From the cell containing the given text, extract its center point as [X, Y] coordinate. 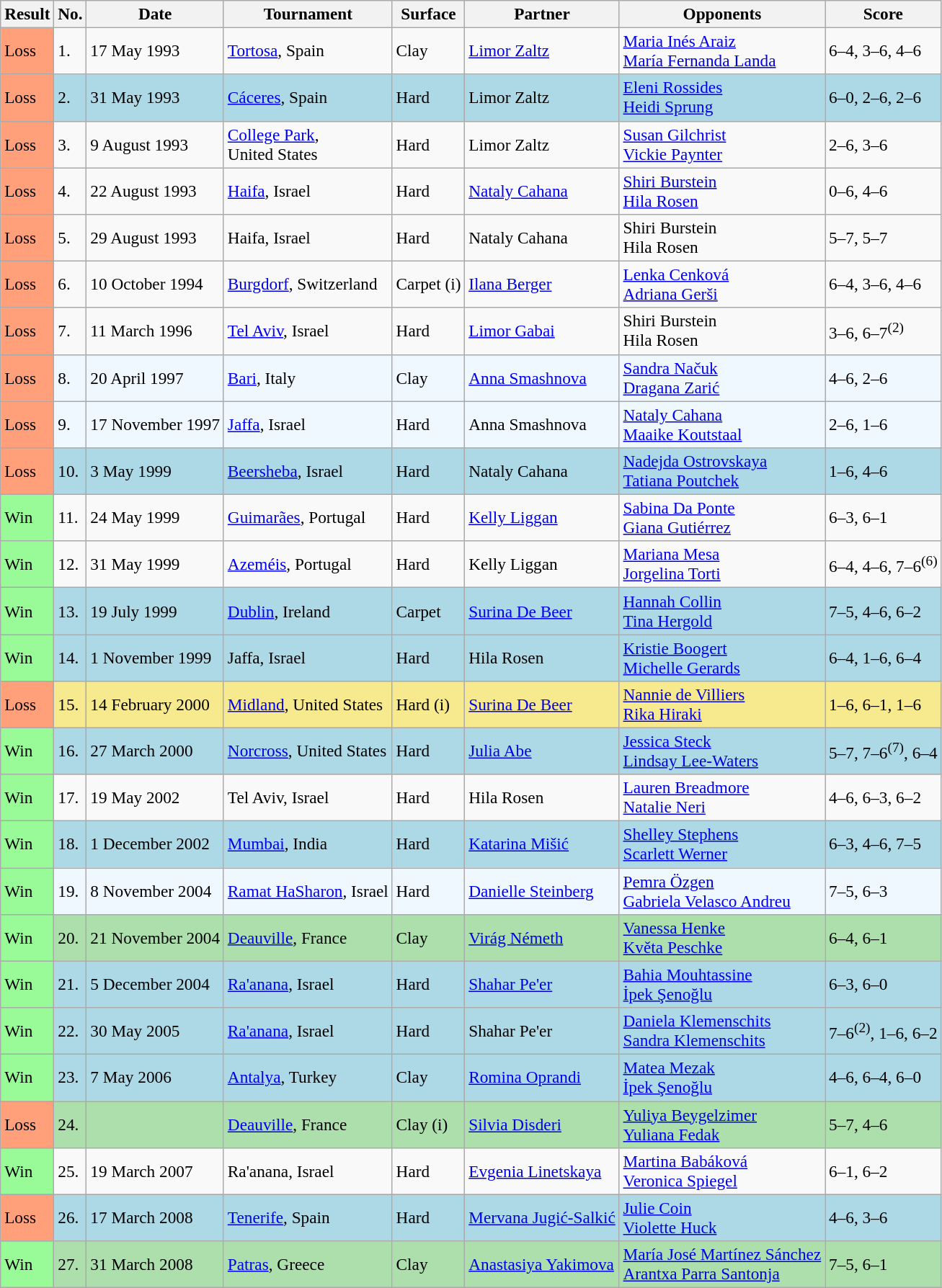
22. [71, 1030]
Bari, Italy [308, 377]
Mariana Mesa Jorgelina Torti [722, 565]
Ramat HaSharon, Israel [308, 890]
Evgenia Linetskaya [542, 1171]
5–7, 4–6 [884, 1124]
7–6(2), 1–6, 6–2 [884, 1030]
4–6, 3–6 [884, 1217]
Midland, United States [308, 705]
Eleni Rossides Heidi Sprung [722, 98]
6–3, 6–0 [884, 984]
Carpet [428, 611]
Patras, Greece [308, 1264]
21. [71, 984]
27. [71, 1264]
6–3, 4–6, 7–5 [884, 844]
Carpet (i) [428, 284]
Susan Gilchrist Vickie Paynter [722, 144]
Yuliya Beygelzimer Yuliana Fedak [722, 1124]
25. [71, 1171]
Nadejda Ostrovskaya Tatiana Poutchek [722, 471]
20 April 1997 [155, 377]
31 May 1993 [155, 98]
11. [71, 517]
Sabina Da Ponte Giana Gutiérrez [722, 517]
6–0, 2–6, 2–6 [884, 98]
26. [71, 1217]
Romina Oprandi [542, 1078]
7–5, 4–6, 6–2 [884, 611]
Jessica Steck Lindsay Lee-Waters [722, 751]
Bahia Mouhtassine İpek Şenoğlu [722, 984]
6–1, 6–2 [884, 1171]
31 March 2008 [155, 1264]
17 March 2008 [155, 1217]
Lenka Cenková Adriana Gerši [722, 284]
Score [884, 14]
Tortosa, Spain [308, 50]
Partner [542, 14]
17 November 1997 [155, 424]
19 May 2002 [155, 798]
1. [71, 50]
6–4, 6–1 [884, 938]
Sandra Načuk Dragana Zarić [722, 377]
27 March 2000 [155, 751]
Date [155, 14]
5–7, 7–6(7), 6–4 [884, 751]
Hard (i) [428, 705]
19 March 2007 [155, 1171]
4. [71, 190]
Beersheba, Israel [308, 471]
Kristie Boogert Michelle Gerards [722, 657]
1–6, 6–1, 1–6 [884, 705]
13. [71, 611]
16. [71, 751]
Nataly Cahana Maaike Koutstaal [722, 424]
19 July 1999 [155, 611]
Guimarães, Portugal [308, 517]
Martina Babáková Veronica Spiegel [722, 1171]
Danielle Steinberg [542, 890]
Opponents [722, 14]
4–6, 6–3, 6–2 [884, 798]
5 December 2004 [155, 984]
Lauren Breadmore Natalie Neri [722, 798]
Matea Mezak İpek Şenoğlu [722, 1078]
3 May 1999 [155, 471]
5–7, 5–7 [884, 238]
14 February 2000 [155, 705]
Shelley Stephens Scarlett Werner [722, 844]
Tenerife, Spain [308, 1217]
5. [71, 238]
19. [71, 890]
31 May 1999 [155, 565]
1 November 1999 [155, 657]
3–6, 6–7(2) [884, 331]
Mumbai, India [308, 844]
2. [71, 98]
Antalya, Turkey [308, 1078]
20. [71, 938]
7–5, 6–3 [884, 890]
Maria Inés Araiz María Fernanda Landa [722, 50]
Virág Németh [542, 938]
Katarina Mišić [542, 844]
1 December 2002 [155, 844]
17 May 1993 [155, 50]
9. [71, 424]
Ilana Berger [542, 284]
23. [71, 1078]
Cáceres, Spain [308, 98]
18. [71, 844]
22 August 1993 [155, 190]
7. [71, 331]
Daniela Klemenschits Sandra Klemenschits [722, 1030]
Nannie de Villiers Rika Hiraki [722, 705]
24. [71, 1124]
10. [71, 471]
María José Martínez Sánchez Arantxa Parra Santonja [722, 1264]
14. [71, 657]
2–6, 1–6 [884, 424]
10 October 1994 [155, 284]
6. [71, 284]
Dublin, Ireland [308, 611]
8 November 2004 [155, 890]
11 March 1996 [155, 331]
7–5, 6–1 [884, 1264]
College Park, United States [308, 144]
1–6, 4–6 [884, 471]
No. [71, 14]
Limor Gabai [542, 331]
30 May 2005 [155, 1030]
9 August 1993 [155, 144]
4–6, 6–4, 6–0 [884, 1078]
4–6, 2–6 [884, 377]
12. [71, 565]
2–6, 3–6 [884, 144]
Mervana Jugić-Salkić [542, 1217]
Silvia Disderi [542, 1124]
17. [71, 798]
21 November 2004 [155, 938]
Julia Abe [542, 751]
Result [27, 14]
6–4, 1–6, 6–4 [884, 657]
7 May 2006 [155, 1078]
6–4, 4–6, 7–6(6) [884, 565]
Anastasiya Yakimova [542, 1264]
Azeméis, Portugal [308, 565]
Surface [428, 14]
Tournament [308, 14]
29 August 1993 [155, 238]
8. [71, 377]
24 May 1999 [155, 517]
Julie Coin Violette Huck [722, 1217]
6–3, 6–1 [884, 517]
Pemra Özgen Gabriela Velasco Andreu [722, 890]
Burgdorf, Switzerland [308, 284]
Clay (i) [428, 1124]
3. [71, 144]
Hannah Collin Tina Hergold [722, 611]
0–6, 4–6 [884, 190]
Vanessa Henke Květa Peschke [722, 938]
Norcross, United States [308, 751]
15. [71, 705]
